Pinpoint the cell where the given text exists, returning its [x, y] midpoint coordinate. 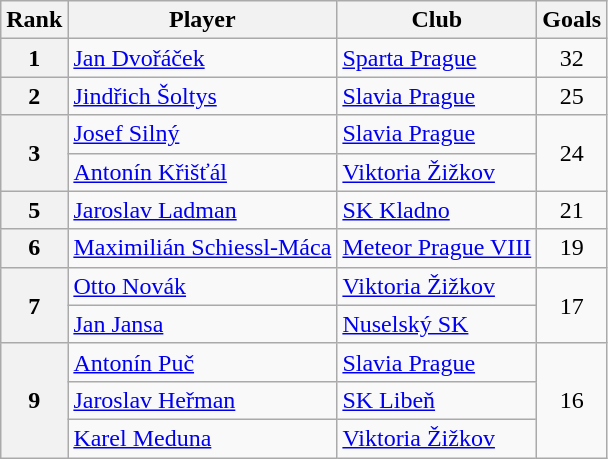
3 [34, 153]
32 [572, 58]
Rank [34, 20]
24 [572, 153]
Player [202, 20]
5 [34, 210]
Sparta Prague [437, 58]
9 [34, 400]
Otto Novák [202, 286]
19 [572, 248]
Goals [572, 20]
Maximilián Schiessl-Máca [202, 248]
SK Kladno [437, 210]
17 [572, 305]
Karel Meduna [202, 438]
Meteor Prague VIII [437, 248]
Jan Jansa [202, 324]
21 [572, 210]
Antonín Křišťál [202, 172]
25 [572, 96]
16 [572, 400]
SK Libeň [437, 400]
Nuselský SK [437, 324]
Jan Dvořáček [202, 58]
7 [34, 305]
Jaroslav Heřman [202, 400]
Club [437, 20]
Jaroslav Ladman [202, 210]
1 [34, 58]
Jindřich Šoltys [202, 96]
2 [34, 96]
Josef Silný [202, 134]
Antonín Puč [202, 362]
6 [34, 248]
